Detect which cell encompasses the target text, then output its [x, y] center coordinate. 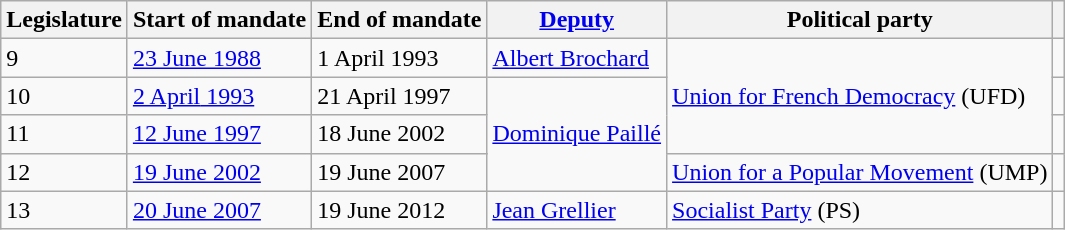
Albert Brochard [577, 58]
18 June 2002 [400, 134]
12 June 1997 [219, 134]
21 April 1997 [400, 96]
Dominique Paillé [577, 134]
Legislature [64, 20]
13 [64, 210]
Socialist Party (PS) [860, 210]
Political party [860, 20]
Union for a Popular Movement (UMP) [860, 172]
19 June 2012 [400, 210]
19 June 2007 [400, 172]
9 [64, 58]
Jean Grellier [577, 210]
Start of mandate [219, 20]
Union for French Democracy (UFD) [860, 96]
10 [64, 96]
20 June 2007 [219, 210]
19 June 2002 [219, 172]
11 [64, 134]
Deputy [577, 20]
End of mandate [400, 20]
12 [64, 172]
23 June 1988 [219, 58]
1 April 1993 [400, 58]
2 April 1993 [219, 96]
